Identify which cell holds the provided text, then report its (X, Y) central coordinate. 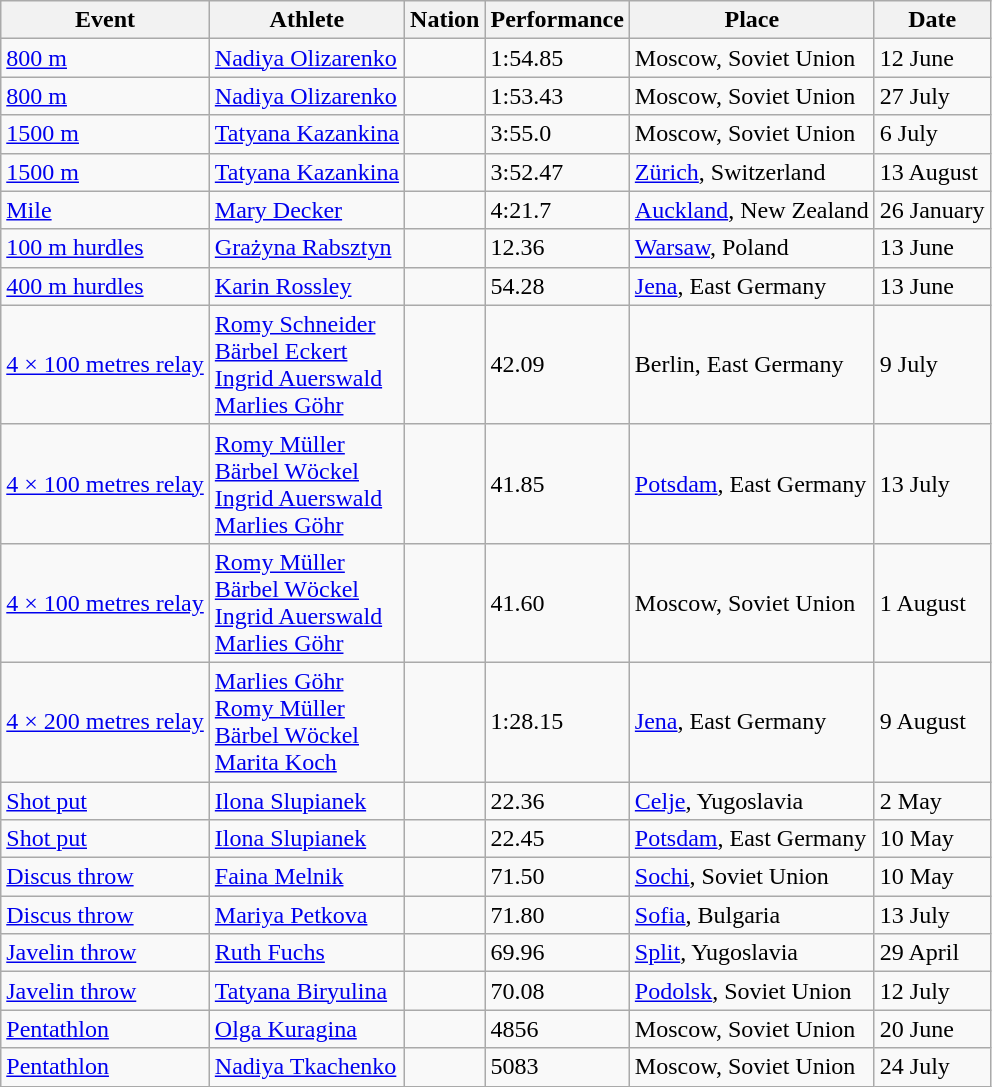
69.96 (557, 953)
Ruth Fuchs (306, 953)
Date (932, 20)
Celje, Yugoslavia (752, 801)
Faina Melnik (306, 877)
Warsaw, Poland (752, 248)
Marlies GöhrRomy MüllerBärbel WöckelMarita Koch (306, 722)
1:54.85 (557, 58)
Zürich, Switzerland (752, 172)
41.85 (557, 484)
Olga Kuragina (306, 1029)
400 m hurdles (106, 286)
13 August (932, 172)
1 August (932, 602)
12.36 (557, 248)
12 July (932, 991)
54.28 (557, 286)
71.80 (557, 915)
Performance (557, 20)
1:28.15 (557, 722)
Place (752, 20)
Podolsk, Soviet Union (752, 991)
20 June (932, 1029)
Romy SchneiderBärbel EckertIngrid AuerswaldMarlies Göhr (306, 364)
3:55.0 (557, 134)
4:21.7 (557, 210)
22.36 (557, 801)
Sochi, Soviet Union (752, 877)
Karin Rossley (306, 286)
24 July (932, 1067)
71.50 (557, 877)
Mile (106, 210)
42.09 (557, 364)
4856 (557, 1029)
Grażyna Rabsztyn (306, 248)
1:53.43 (557, 96)
70.08 (557, 991)
3:52.47 (557, 172)
26 January (932, 210)
4 × 200 metres relay (106, 722)
100 m hurdles (106, 248)
12 June (932, 58)
Event (106, 20)
Split, Yugoslavia (752, 953)
29 April (932, 953)
2 May (932, 801)
Nadiya Tkachenko (306, 1067)
Berlin, East Germany (752, 364)
9 July (932, 364)
Mariya Petkova (306, 915)
22.45 (557, 839)
Athlete (306, 20)
41.60 (557, 602)
Tatyana Biryulina (306, 991)
27 July (932, 96)
Sofia, Bulgaria (752, 915)
9 August (932, 722)
5083 (557, 1067)
Auckland, New Zealand (752, 210)
Nation (445, 20)
Mary Decker (306, 210)
6 July (932, 134)
